Detect which cell encompasses the target text, then output its (x, y) center coordinate. 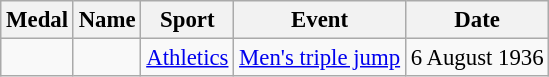
Event (320, 20)
6 August 1936 (477, 58)
Sport (188, 20)
Date (477, 20)
Medal (38, 20)
Name (107, 20)
Athletics (188, 58)
Men's triple jump (320, 58)
